Detect which cell encompasses the target text, then output its [x, y] center coordinate. 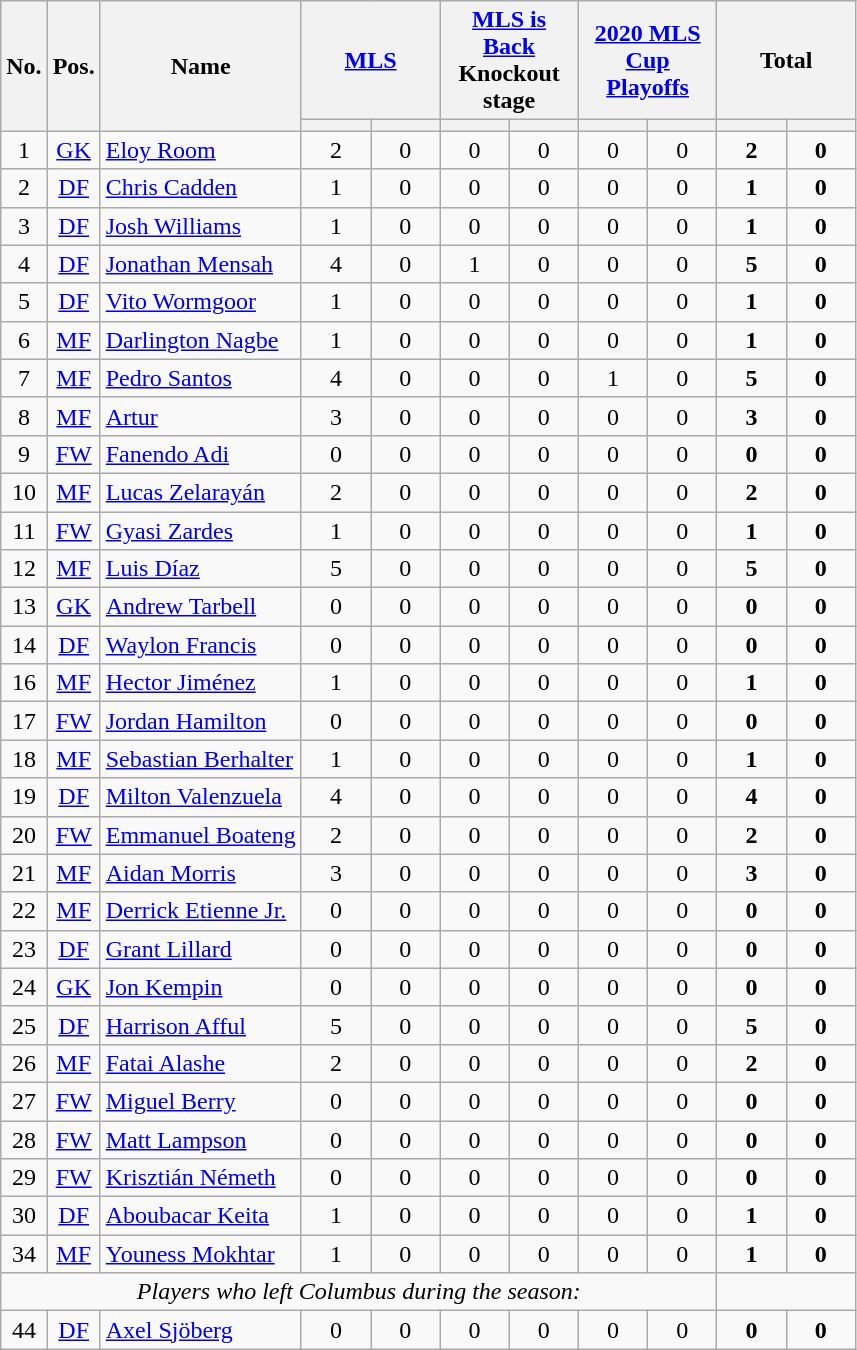
Andrew Tarbell [200, 607]
18 [24, 759]
22 [24, 911]
30 [24, 1216]
Grant Lillard [200, 949]
16 [24, 683]
Derrick Etienne Jr. [200, 911]
Aidan Morris [200, 873]
Krisztián Németh [200, 1178]
26 [24, 1063]
Youness Mokhtar [200, 1254]
Artur [200, 416]
Players who left Columbus during the season: [359, 1292]
MLS [370, 60]
9 [24, 454]
Hector Jiménez [200, 683]
29 [24, 1178]
Luis Díaz [200, 569]
Jordan Hamilton [200, 721]
Lucas Zelarayán [200, 492]
Aboubacar Keita [200, 1216]
Jonathan Mensah [200, 264]
44 [24, 1330]
Miguel Berry [200, 1101]
12 [24, 569]
Vito Wormgoor [200, 302]
2020 MLS Cup Playoffs [648, 60]
17 [24, 721]
Name [200, 66]
Pedro Santos [200, 378]
6 [24, 340]
Fatai Alashe [200, 1063]
Total [786, 60]
19 [24, 797]
23 [24, 949]
Darlington Nagbe [200, 340]
Harrison Afful [200, 1025]
Gyasi Zardes [200, 531]
Axel Sjöberg [200, 1330]
11 [24, 531]
Emmanuel Boateng [200, 835]
25 [24, 1025]
Pos. [74, 66]
7 [24, 378]
Milton Valenzuela [200, 797]
Fanendo Adi [200, 454]
Chris Cadden [200, 188]
Matt Lampson [200, 1139]
21 [24, 873]
34 [24, 1254]
14 [24, 645]
MLS is BackKnockout stage [510, 60]
Sebastian Berhalter [200, 759]
28 [24, 1139]
8 [24, 416]
24 [24, 987]
Josh Williams [200, 226]
Jon Kempin [200, 987]
27 [24, 1101]
13 [24, 607]
10 [24, 492]
Eloy Room [200, 150]
Waylon Francis [200, 645]
20 [24, 835]
No. [24, 66]
